Extract the (x, y) coordinate from the center of the cell holding the provided text.  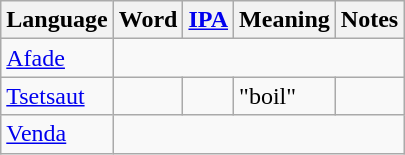
Word (148, 20)
IPA (208, 20)
Meaning (285, 20)
Notes (369, 20)
"boil" (285, 96)
Venda (57, 134)
Afade (57, 58)
Tsetsaut (57, 96)
Language (57, 20)
